Extract the (x, y) coordinate from the center of the cell holding the provided text.  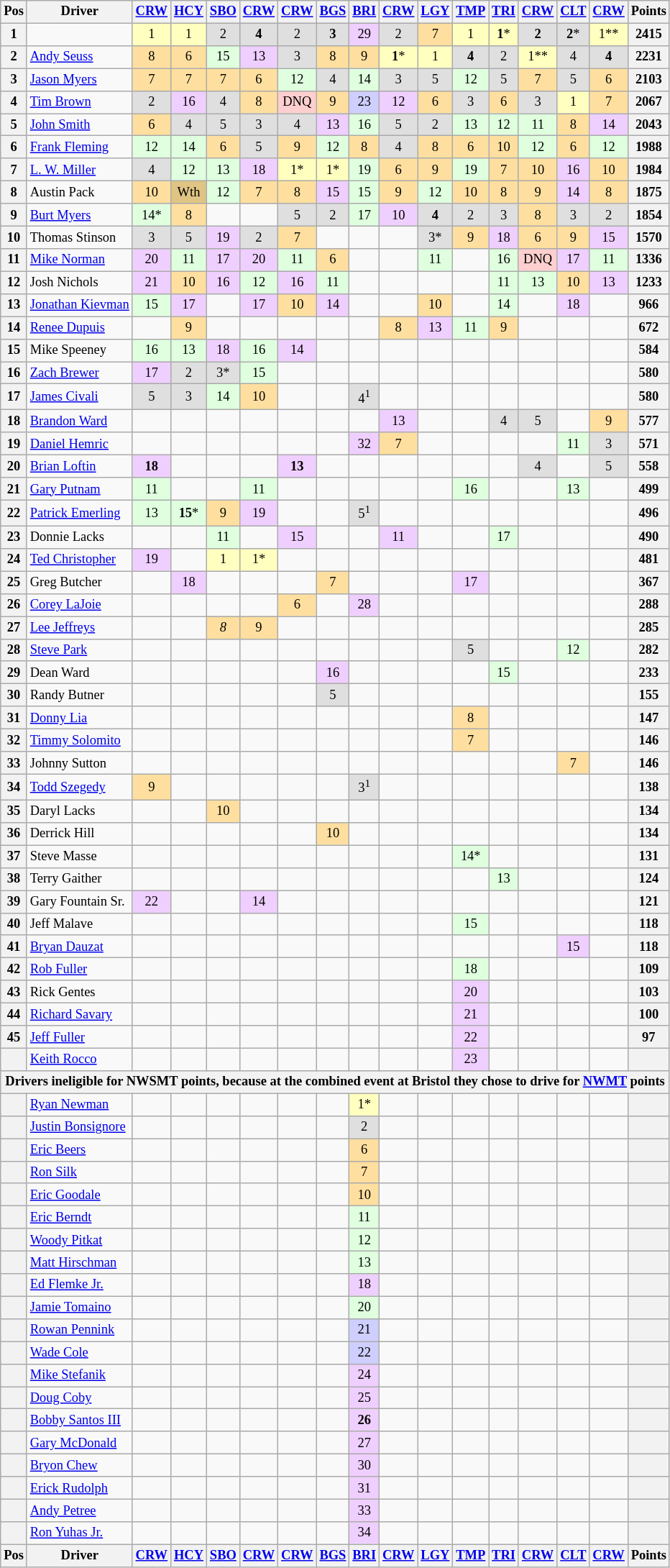
Thomas Stinson (79, 237)
Justin Bonsignore (79, 1128)
Bryon Chew (79, 1466)
Ed Flemke Jr. (79, 1285)
Brian Loftin (79, 466)
Donnie Lacks (79, 538)
Lee Jeffreys (79, 627)
Bryan Dauzat (79, 947)
39 (14, 902)
Steve Park (79, 650)
Jamie Tomaino (79, 1308)
Richard Savary (79, 1014)
Keith Rocco (79, 1060)
Terry Gaither (79, 879)
1854 (648, 214)
1988 (648, 147)
Wth (189, 193)
Mike Norman (79, 260)
1984 (648, 170)
45 (14, 1037)
577 (648, 421)
Doug Coby (79, 1398)
36 (14, 834)
Wade Cole (79, 1352)
2067 (648, 102)
288 (648, 606)
Zach Brewer (79, 373)
Randy Butner (79, 695)
Donny Lia (79, 718)
35 (14, 811)
109 (648, 970)
Greg Butcher (79, 583)
Andy Petree (79, 1510)
Derrick Hill (79, 834)
Jason Myers (79, 79)
Daryl Lacks (79, 811)
43 (14, 991)
Jeff Fuller (79, 1037)
51 (364, 514)
Renee Dupuis (79, 328)
John Smith (79, 125)
490 (648, 538)
2103 (648, 79)
Brandon Ward (79, 421)
2231 (648, 58)
Corey LaJoie (79, 606)
1570 (648, 237)
Eric Beers (79, 1149)
Daniel Hemric (79, 445)
Tim Brown (79, 102)
Mike Stefanik (79, 1375)
558 (648, 466)
Mike Speeney (79, 350)
Jonathan Kievman (79, 305)
481 (648, 560)
Gary McDonald (79, 1443)
Todd Szegedy (79, 788)
367 (648, 583)
42 (14, 970)
Ted Christopher (79, 560)
Bobby Santos III (79, 1420)
Andy Seuss (79, 58)
155 (648, 695)
15* (189, 514)
138 (648, 788)
Johnny Sutton (79, 762)
Jeff Malave (79, 924)
44 (14, 1014)
Rob Fuller (79, 970)
100 (648, 1014)
Burt Myers (79, 214)
Matt Hirschman (79, 1263)
499 (648, 489)
2043 (648, 125)
Ryan Newman (79, 1105)
40 (14, 924)
James Civali (79, 397)
496 (648, 514)
Gary Putnam (79, 489)
131 (648, 856)
Ron Silk (79, 1172)
103 (648, 991)
Woody Pitkat (79, 1240)
Dean Ward (79, 673)
Patrick Emerling (79, 514)
147 (648, 718)
Rowan Pennink (79, 1331)
584 (648, 350)
Eric Goodale (79, 1195)
Ron Yuhas Jr. (79, 1533)
282 (648, 650)
Drivers ineligible for NWSMT points, because at the combined event at Bristol they chose to drive for NWMT points (335, 1082)
571 (648, 445)
37 (14, 856)
Austin Pack (79, 193)
Rick Gentes (79, 991)
1336 (648, 260)
Erick Rudolph (79, 1487)
38 (14, 879)
Frank Fleming (79, 147)
Timmy Solomito (79, 741)
2415 (648, 35)
L. W. Miller (79, 170)
121 (648, 902)
2* (574, 35)
233 (648, 673)
672 (648, 328)
Josh Nichols (79, 282)
Gary Fountain Sr. (79, 902)
Eric Berndt (79, 1217)
1875 (648, 193)
285 (648, 627)
124 (648, 879)
966 (648, 305)
1233 (648, 282)
97 (648, 1037)
Steve Masse (79, 856)
